Scan for the cell matching the given text and deliver its [X, Y] coordinate at center. 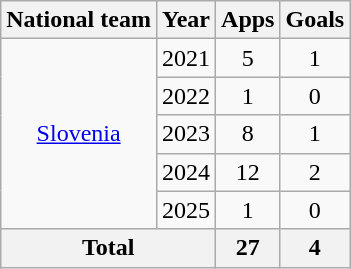
Total [108, 248]
4 [315, 248]
2024 [186, 172]
2021 [186, 58]
27 [248, 248]
Goals [315, 20]
2 [315, 172]
12 [248, 172]
Apps [248, 20]
8 [248, 134]
National team [79, 20]
Slovenia [79, 134]
2025 [186, 210]
2023 [186, 134]
5 [248, 58]
Year [186, 20]
2022 [186, 96]
